Determine the [X, Y] coordinate at the center of the cell enclosing the given text.  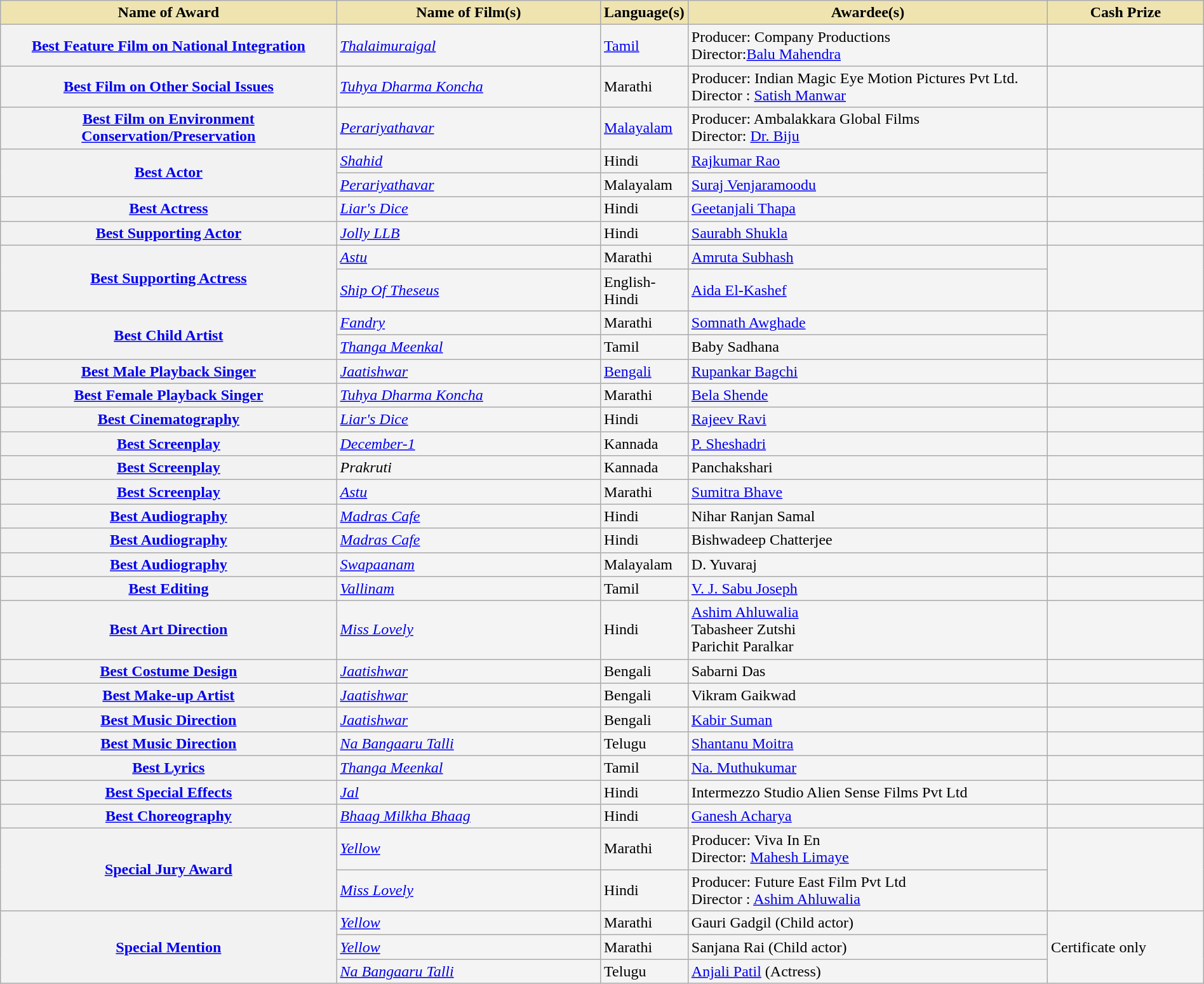
Best Feature Film on National Integration [169, 46]
Prakruti [469, 468]
Ship Of Theseus [469, 289]
Best Child Artist [169, 335]
Producer: Future East Film Pvt LtdDirector : Ashim Ahluwalia [867, 890]
Best Cinematography [169, 420]
Best Costume Design [169, 671]
Amruta Subhash [867, 257]
Best Film on Environment Conservation/Preservation [169, 128]
Nihar Ranjan Samal [867, 516]
English-Hindi [645, 289]
Sanjana Rai (Child actor) [867, 947]
Bhaag Milkha Bhaag [469, 816]
Suraj Venjaramoodu [867, 185]
Best Supporting Actress [169, 278]
Language(s) [645, 13]
Best Film on Other Social Issues [169, 86]
Swapaanam [469, 564]
Ganesh Acharya [867, 816]
V. J. Sabu Joseph [867, 588]
Jolly LLB [469, 233]
Special Mention [169, 947]
December-1 [469, 444]
Best Editing [169, 588]
Shahid [469, 161]
Best Actress [169, 209]
Special Jury Award [169, 870]
Rupankar Bagchi [867, 371]
Best Supporting Actor [169, 233]
Name of Award [169, 13]
Ashim AhluwaliaTabasheer ZutshiParichit Paralkar [867, 630]
Na. Muthukumar [867, 768]
Fandry [469, 322]
Certificate only [1126, 947]
Producer: Viva In EnDirector: Mahesh Limaye [867, 849]
Best Make-up Artist [169, 695]
P. Sheshadri [867, 444]
Best Choreography [169, 816]
Best Actor [169, 173]
Anjali Patil (Actress) [867, 971]
Cash Prize [1126, 13]
Kabir Suman [867, 719]
Best Special Effects [169, 792]
Sabarni Das [867, 671]
Baby Sadhana [867, 347]
Jal [469, 792]
Producer: Company Productions Director:Balu Mahendra [867, 46]
Aida El-Kashef [867, 289]
Somnath Awghade [867, 322]
Gauri Gadgil (Child actor) [867, 923]
Producer: Ambalakkara Global FilmsDirector: Dr. Biju [867, 128]
Best Art Direction [169, 630]
Bela Shende [867, 396]
Saurabh Shukla [867, 233]
Sumitra Bhave [867, 492]
Bishwadeep Chatterjee [867, 540]
D. Yuvaraj [867, 564]
Best Female Playback Singer [169, 396]
Name of Film(s) [469, 13]
Awardee(s) [867, 13]
Panchakshari [867, 468]
Shantanu Moitra [867, 743]
Rajkumar Rao [867, 161]
Best Male Playback Singer [169, 371]
Intermezzo Studio Alien Sense Films Pvt Ltd [867, 792]
Geetanjali Thapa [867, 209]
Vallinam [469, 588]
Vikram Gaikwad [867, 695]
Rajeev Ravi [867, 420]
Thalaimuraigal [469, 46]
Best Lyrics [169, 768]
Producer: Indian Magic Eye Motion Pictures Pvt Ltd.Director : Satish Manwar [867, 86]
